Return [X, Y] of the center of cell containing provided text 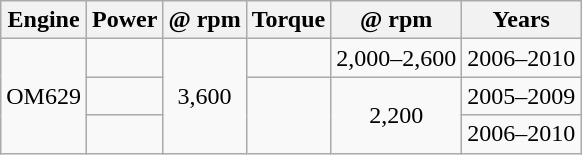
OM629 [44, 96]
Torque [288, 20]
2005–2009 [522, 96]
Power [124, 20]
3,600 [204, 96]
Years [522, 20]
2,200 [396, 115]
Engine [44, 20]
2,000–2,600 [396, 58]
